Search for the cell housing the specified text and yield its [x, y] center coordinate. 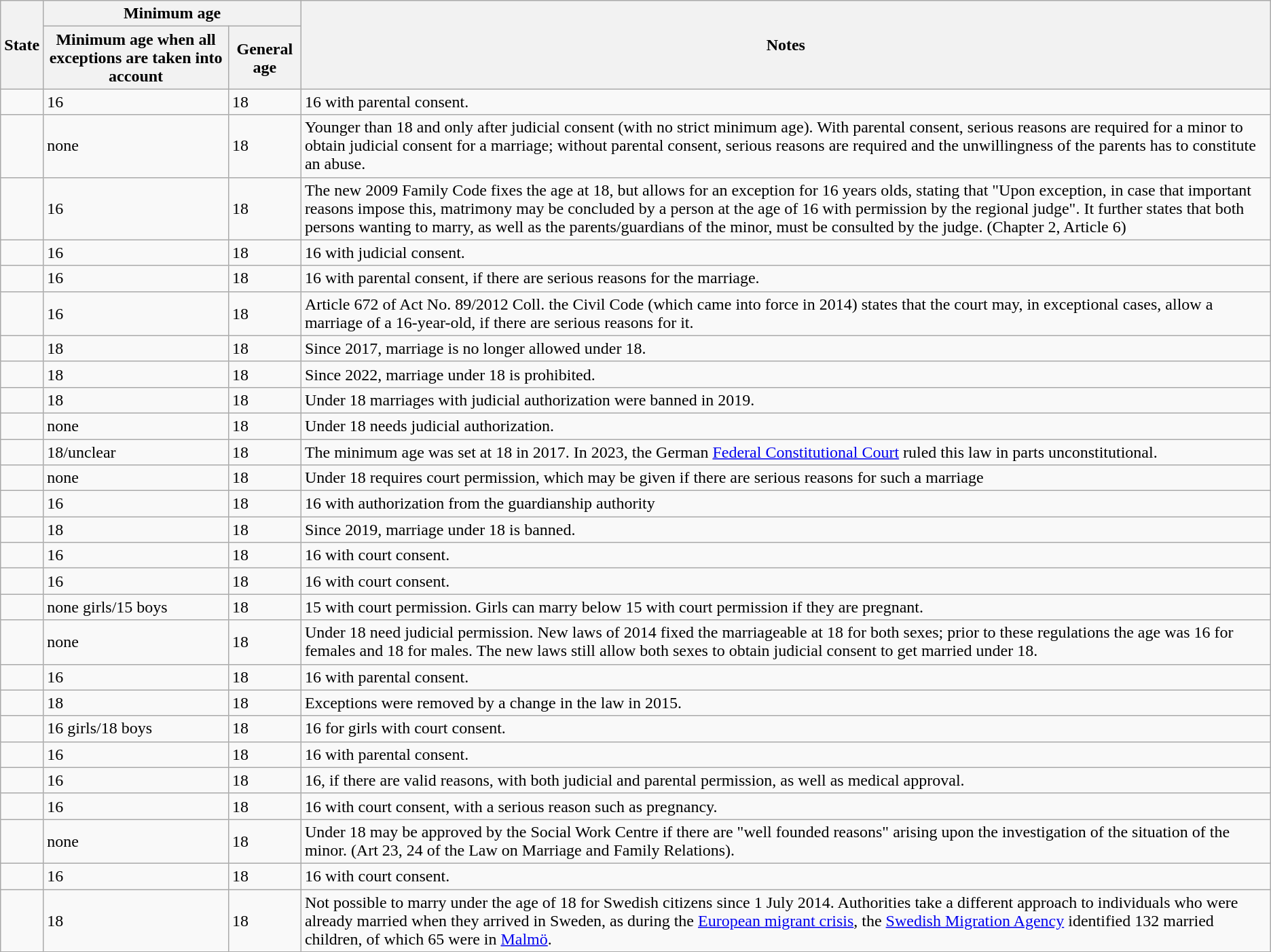
Exceptions were removed by a change in the law in 2015. [786, 703]
Since 2019, marriage under 18 is banned. [786, 530]
16, if there are valid reasons, with both judicial and parental permission, as well as medical approval. [786, 780]
Under 18 marriages with judicial authorization were banned in 2019. [786, 400]
none girls/15 boys [136, 607]
16 girls/18 boys [136, 729]
16 with parental consent, if there are serious reasons for the marriage. [786, 278]
15 with court permission. Girls can marry below 15 with court permission if they are pregnant. [786, 607]
Under 18 needs judicial authorization. [786, 426]
16 with court consent, with a serious reason such as pregnancy. [786, 806]
General age [265, 58]
Since 2022, marriage under 18 is prohibited. [786, 374]
The minimum age was set at 18 in 2017. In 2023, the German Federal Constitutional Court ruled this law in parts unconstitutional. [786, 452]
State [22, 45]
16 with judicial consent. [786, 253]
Minimum age when all exceptions are taken into account [136, 58]
Notes [786, 45]
Minimum age [172, 14]
18/unclear [136, 452]
16 for girls with court consent. [786, 729]
16 with authorization from the guardianship authority [786, 504]
Since 2017, marriage is no longer allowed under 18. [786, 348]
Under 18 requires court permission, which may be given if there are serious reasons for such a marriage [786, 478]
